Detect which cell encompasses the target text, then output its [x, y] center coordinate. 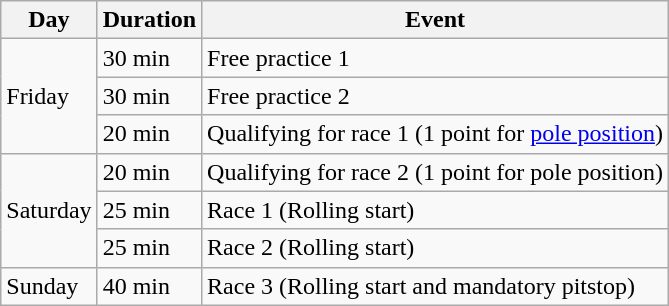
Free practice 1 [436, 58]
Race 3 (Rolling start and mandatory pitstop) [436, 286]
Race 2 (Rolling start) [436, 248]
Qualifying for race 2 (1 point for pole position) [436, 172]
Race 1 (Rolling start) [436, 210]
Friday [49, 96]
Duration [149, 20]
Event [436, 20]
Free practice 2 [436, 96]
Saturday [49, 210]
Sunday [49, 286]
40 min [149, 286]
Day [49, 20]
Qualifying for race 1 (1 point for pole position) [436, 134]
